Search for the cell housing the specified text and yield its (x, y) center coordinate. 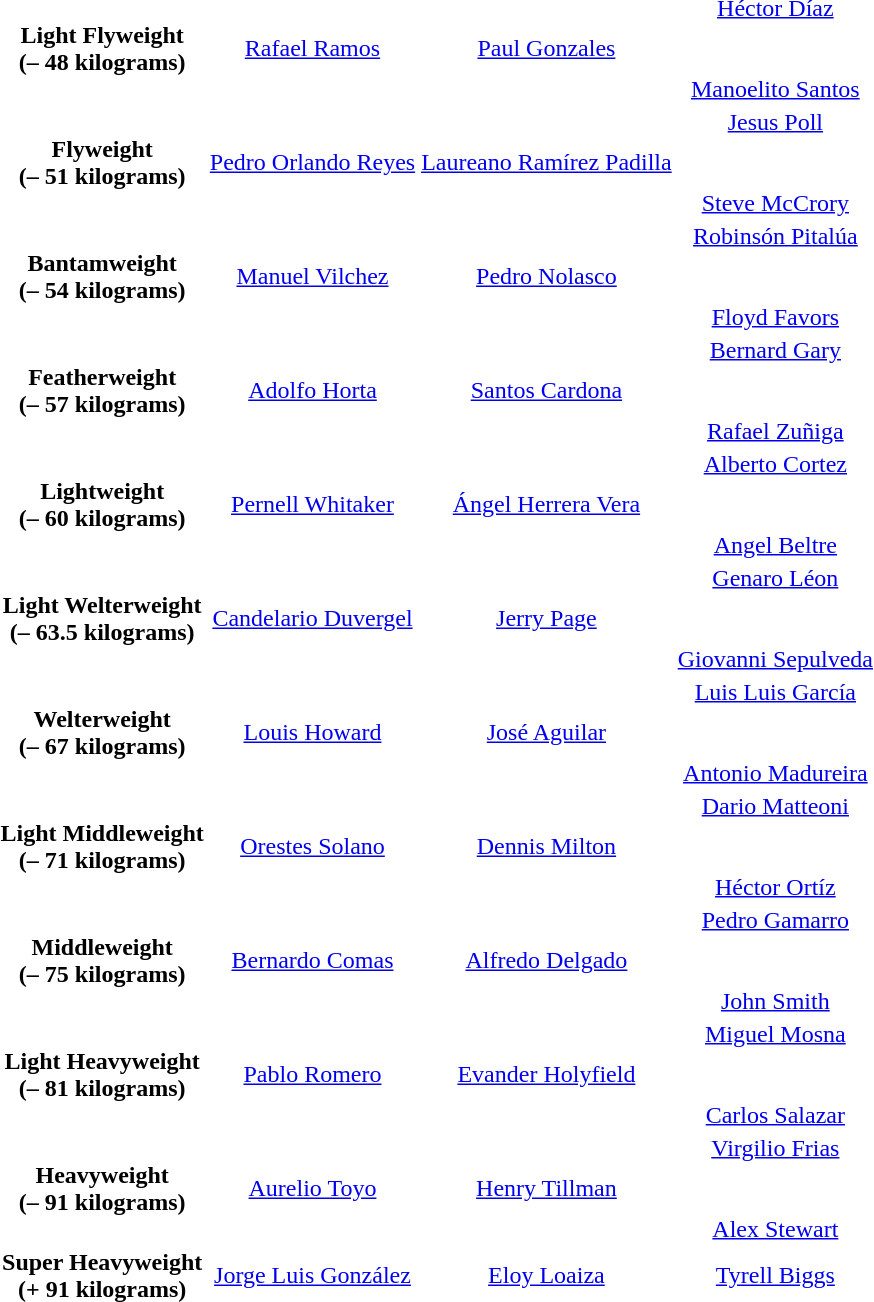
Pablo Romero (312, 1074)
Jerry Page (547, 618)
Orestes Solano (312, 846)
Alfredo Delgado (547, 960)
Laureano Ramírez Padilla (547, 162)
Dario Matteoni Héctor Ortíz (775, 846)
Evander Holyfield (547, 1074)
Luis Luis García Antonio Madureira (775, 732)
Dennis Milton (547, 846)
Candelario Duvergel (312, 618)
Louis Howard (312, 732)
Manuel Vilchez (312, 276)
Santos Cardona (547, 390)
Aurelio Toyo (312, 1188)
Adolfo Horta (312, 390)
Henry Tillman (547, 1188)
Miguel Mosna Carlos Salazar (775, 1074)
Pedro Gamarro John Smith (775, 960)
Virgilio Frias Alex Stewart (775, 1188)
Pedro Nolasco (547, 276)
Pedro Orlando Reyes (312, 162)
Ángel Herrera Vera (547, 504)
Bernardo Comas (312, 960)
Robinsón Pitalúa Floyd Favors (775, 276)
Genaro Léon Giovanni Sepulveda (775, 618)
José Aguilar (547, 732)
Bernard Gary Rafael Zuñiga (775, 390)
Jesus Poll Steve McCrory (775, 162)
Pernell Whitaker (312, 504)
Alberto Cortez Angel Beltre (775, 504)
